Extract the (X, Y) coordinate from the center of the cell holding the provided text.  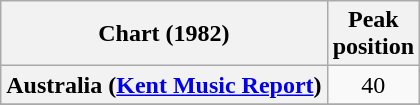
Chart (1982) (164, 34)
40 (373, 85)
Australia (Kent Music Report) (164, 85)
Peakposition (373, 34)
